Return the (x, y) coordinate for the center point of the cell that contains the specified text.  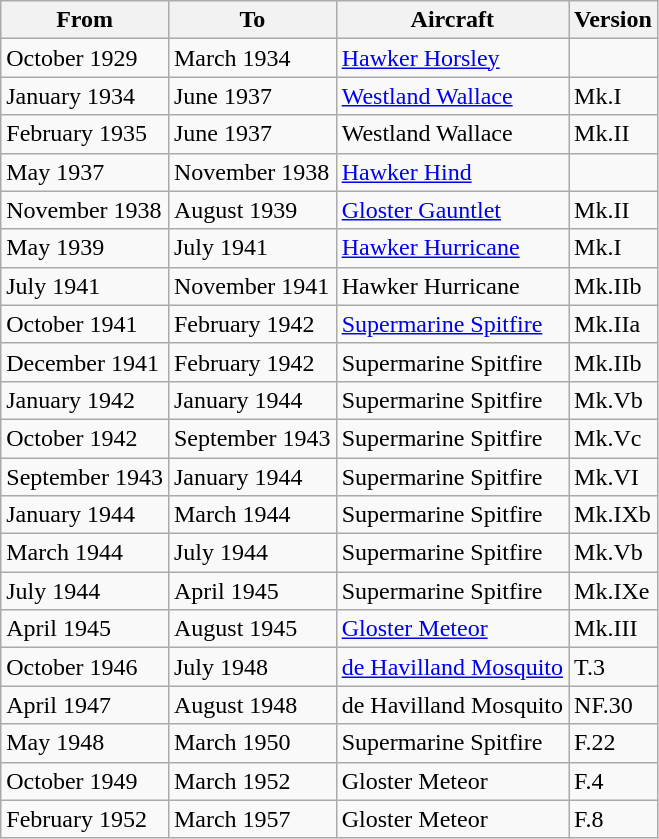
Mk.IXb (614, 515)
January 1934 (85, 96)
August 1939 (252, 210)
December 1941 (85, 362)
Mk.IIa (614, 324)
F.8 (614, 819)
May 1939 (85, 248)
March 1950 (252, 743)
October 1949 (85, 781)
May 1948 (85, 743)
NF.30 (614, 705)
T.3 (614, 667)
May 1937 (85, 172)
November 1941 (252, 286)
From (85, 20)
Mk.VI (614, 477)
Hawker Horsley (452, 58)
F.4 (614, 781)
August 1948 (252, 705)
Mk.III (614, 629)
March 1957 (252, 819)
October 1946 (85, 667)
F.22 (614, 743)
Aircraft (452, 20)
April 1947 (85, 705)
July 1948 (252, 667)
January 1942 (85, 400)
Mk.IXe (614, 591)
October 1941 (85, 324)
March 1934 (252, 58)
March 1952 (252, 781)
October 1929 (85, 58)
Version (614, 20)
Hawker Hind (452, 172)
February 1935 (85, 134)
Mk.Vc (614, 438)
October 1942 (85, 438)
August 1945 (252, 629)
To (252, 20)
Gloster Gauntlet (452, 210)
February 1952 (85, 819)
